Capture the cell that displays the provided text and extract its (x, y) central coordinate. 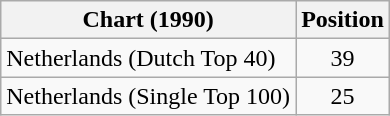
Position (343, 20)
Netherlands (Dutch Top 40) (148, 58)
25 (343, 96)
Netherlands (Single Top 100) (148, 96)
Chart (1990) (148, 20)
39 (343, 58)
